Pinpoint the cell where the given text exists, returning its (x, y) midpoint coordinate. 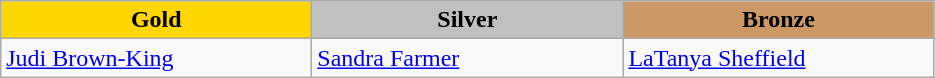
LaTanya Sheffield (778, 58)
Judi Brown-King (156, 58)
Bronze (778, 20)
Gold (156, 20)
Silver (468, 20)
Sandra Farmer (468, 58)
